Extract the [X, Y] coordinate from the center of the cell holding the provided text.  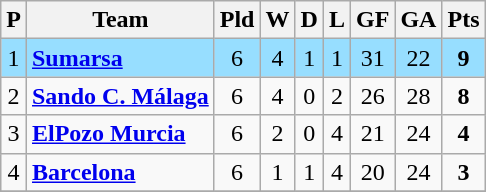
31 [373, 58]
26 [373, 96]
9 [464, 58]
ElPozo Murcia [120, 134]
D [309, 20]
28 [418, 96]
Pts [464, 20]
Sando C. Málaga [120, 96]
Pld [237, 20]
8 [464, 96]
GF [373, 20]
Sumarsa [120, 58]
22 [418, 58]
W [278, 20]
Team [120, 20]
20 [373, 172]
P [14, 20]
Barcelona [120, 172]
21 [373, 134]
GA [418, 20]
L [336, 20]
